Output the (X, Y) coordinate of the center of the cell containing the given text.  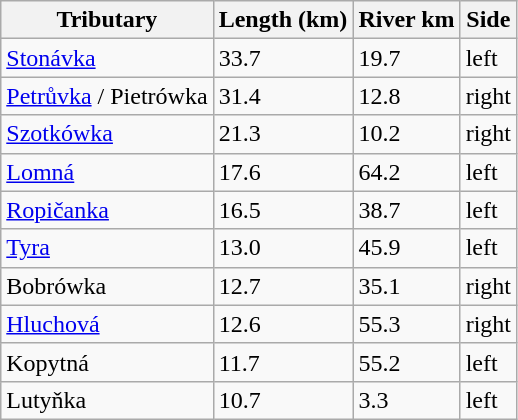
Ropičanka (107, 210)
Length (km) (283, 20)
12.7 (283, 286)
Petrůvka / Pietrówka (107, 96)
River km (406, 20)
38.7 (406, 210)
Bobrówka (107, 286)
Side (488, 20)
Tributary (107, 20)
17.6 (283, 172)
55.3 (406, 324)
11.7 (283, 362)
10.7 (283, 400)
19.7 (406, 58)
Stonávka (107, 58)
55.2 (406, 362)
12.8 (406, 96)
Szotkówka (107, 134)
21.3 (283, 134)
Kopytná (107, 362)
Hluchová (107, 324)
10.2 (406, 134)
13.0 (283, 248)
33.7 (283, 58)
16.5 (283, 210)
3.3 (406, 400)
Lomná (107, 172)
Tyra (107, 248)
Lutyňka (107, 400)
12.6 (283, 324)
45.9 (406, 248)
31.4 (283, 96)
35.1 (406, 286)
64.2 (406, 172)
